Locate the cell with the specified text and output its [X, Y] center coordinate. 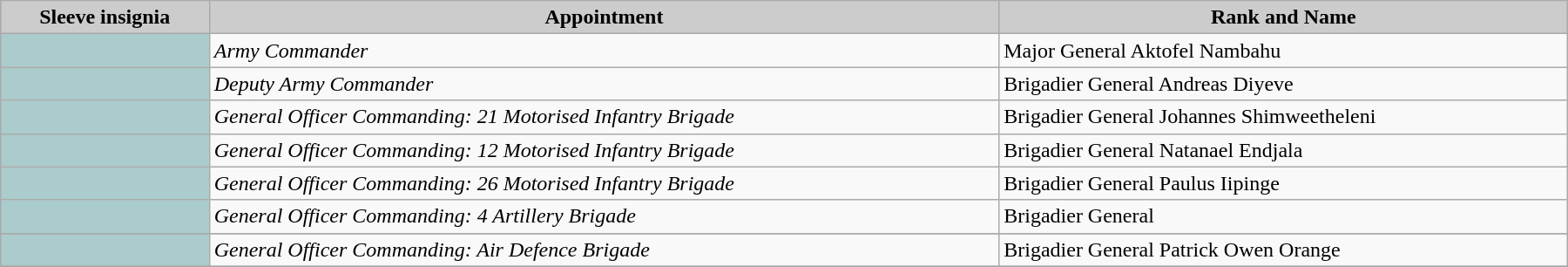
General Officer Commanding: Air Defence Brigade [605, 250]
Appointment [605, 17]
Army Commander [605, 51]
Brigadier General Natanael Endjala [1284, 150]
Brigadier General Johannes Shimweetheleni [1284, 117]
Brigadier General Paulus Iipinge [1284, 183]
Rank and Name [1284, 17]
Deputy Army Commander [605, 84]
General Officer Commanding: 26 Motorised Infantry Brigade [605, 183]
Sleeve insignia [105, 17]
Brigadier General [1284, 216]
Brigadier General Andreas Diyeve [1284, 84]
General Officer Commanding: 12 Motorised Infantry Brigade [605, 150]
Major General Aktofel Nambahu [1284, 51]
General Officer Commanding: 21 Motorised Infantry Brigade [605, 117]
General Officer Commanding: 4 Artillery Brigade [605, 216]
Brigadier General Patrick Owen Orange [1284, 250]
